For the text-containing cell, return its midpoint in (X, Y) coordinate format. 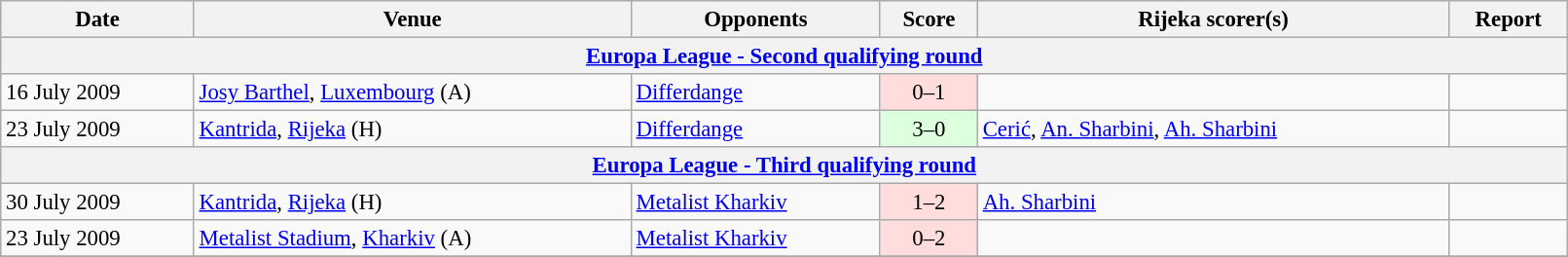
Cerić, An. Sharbini, Ah. Sharbini (1213, 129)
Score (929, 19)
Europa League - Third qualifying round (784, 165)
3–0 (929, 129)
Metalist Stadium, Kharkiv (A) (413, 239)
0–2 (929, 239)
Opponents (755, 19)
Josy Barthel, Luxembourg (A) (413, 92)
Rijeka scorer(s) (1213, 19)
Venue (413, 19)
Ah. Sharbini (1213, 202)
Europa League - Second qualifying round (784, 56)
16 July 2009 (97, 92)
30 July 2009 (97, 202)
Date (97, 19)
0–1 (929, 92)
1–2 (929, 202)
Report (1509, 19)
